From the cell containing the given text, extract its center point as (x, y) coordinate. 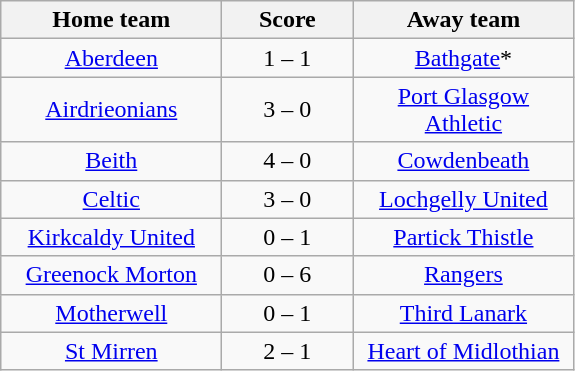
Third Lanark (464, 313)
Score (288, 20)
Home team (112, 20)
0 – 6 (288, 275)
Kirkcaldy United (112, 237)
Away team (464, 20)
Motherwell (112, 313)
Greenock Morton (112, 275)
Heart of Midlothian (464, 351)
Partick Thistle (464, 237)
St Mirren (112, 351)
Lochgelly United (464, 199)
Airdrieonians (112, 110)
Beith (112, 161)
Rangers (464, 275)
4 – 0 (288, 161)
Celtic (112, 199)
Bathgate* (464, 58)
Aberdeen (112, 58)
2 – 1 (288, 351)
Port Glasgow Athletic (464, 110)
1 – 1 (288, 58)
Cowdenbeath (464, 161)
